Extract the (x, y) coordinate from the center of the cell holding the provided text.  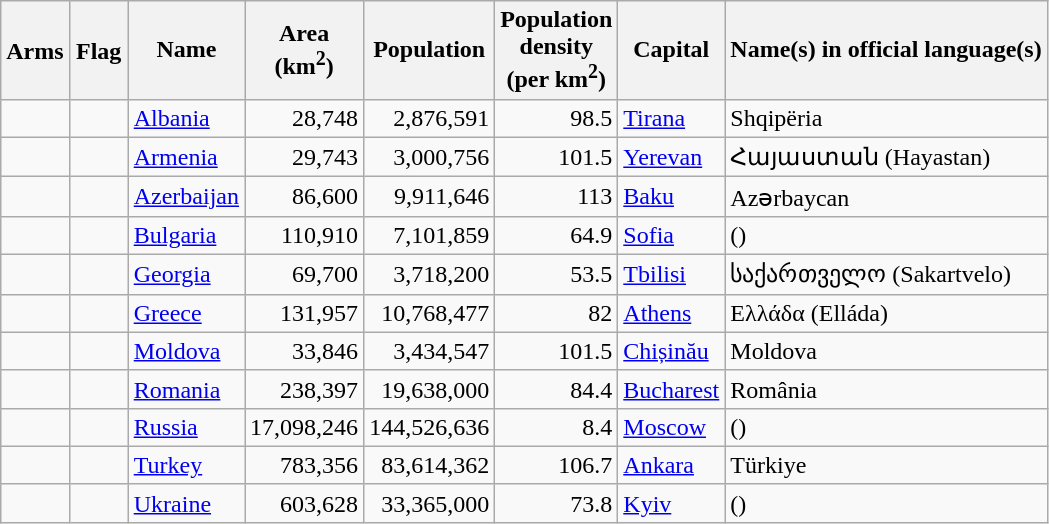
8.4 (556, 427)
Russia (186, 427)
Albania (186, 118)
69,700 (304, 275)
73.8 (556, 503)
Bulgaria (186, 235)
România (886, 389)
Chișinău (672, 351)
9,911,646 (430, 197)
238,397 (304, 389)
131,957 (304, 313)
Azǝrbaycan (886, 197)
Tirana (672, 118)
Kyiv (672, 503)
64.9 (556, 235)
Ukraine (186, 503)
Baku (672, 197)
Հայաստան (Hayastan) (886, 157)
Population (430, 50)
Georgia (186, 275)
Ελλάδα (Elláda) (886, 313)
98.5 (556, 118)
3,000,756 (430, 157)
603,628 (304, 503)
144,526,636 (430, 427)
საქართველო (Sakartvelo) (886, 275)
Yerevan (672, 157)
Moscow (672, 427)
106.7 (556, 465)
86,600 (304, 197)
Area(km2) (304, 50)
Turkey (186, 465)
Türkiye (886, 465)
783,356 (304, 465)
Athens (672, 313)
82 (556, 313)
19,638,000 (430, 389)
53.5 (556, 275)
10,768,477 (430, 313)
Tbilisi (672, 275)
Flag (98, 50)
3,718,200 (430, 275)
Name(s) in official language(s) (886, 50)
33,846 (304, 351)
17,098,246 (304, 427)
Azerbaijan (186, 197)
Capital (672, 50)
Populationdensity(per km2) (556, 50)
Name (186, 50)
3,434,547 (430, 351)
Ankara (672, 465)
83,614,362 (430, 465)
Romania (186, 389)
2,876,591 (430, 118)
84.4 (556, 389)
Greece (186, 313)
Shqipëria (886, 118)
110,910 (304, 235)
Armenia (186, 157)
33,365,000 (430, 503)
Arms (35, 50)
Sofia (672, 235)
113 (556, 197)
Bucharest (672, 389)
29,743 (304, 157)
7,101,859 (430, 235)
28,748 (304, 118)
